Detect which cell encompasses the target text, then output its (x, y) center coordinate. 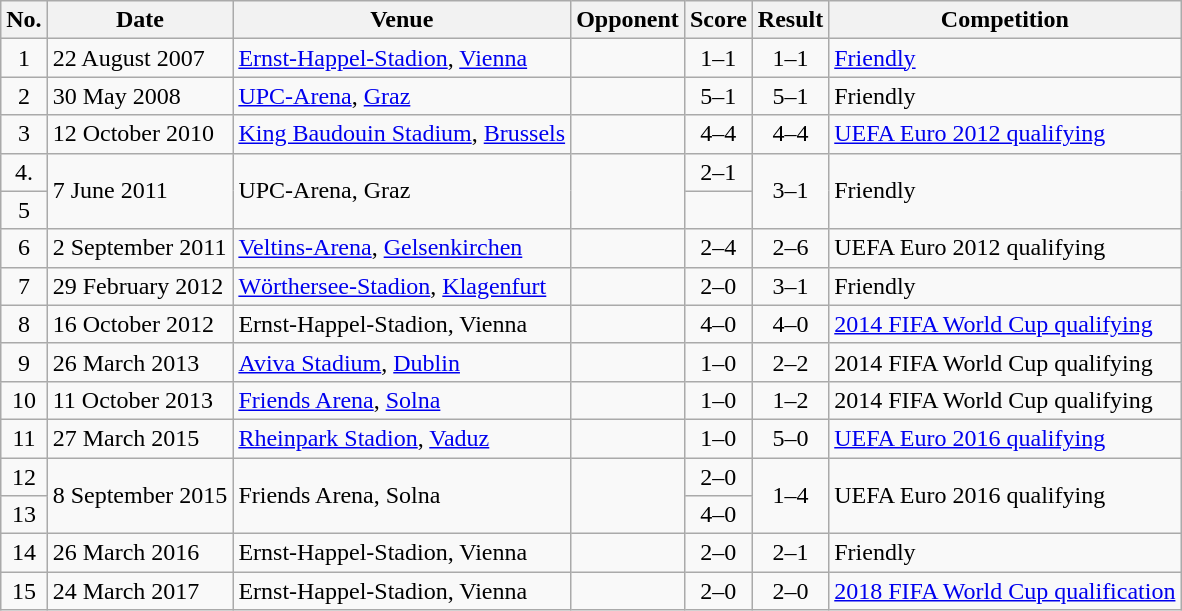
30 May 2008 (140, 96)
1–2 (790, 400)
2–4 (718, 248)
10 (24, 400)
27 March 2015 (140, 438)
Date (140, 20)
26 March 2016 (140, 553)
22 August 2007 (140, 58)
7 (24, 286)
2–2 (790, 362)
16 October 2012 (140, 324)
Wörthersee-Stadion, Klagenfurt (402, 286)
2018 FIFA World Cup qualification (1005, 591)
24 March 2017 (140, 591)
8 (24, 324)
2 (24, 96)
Score (718, 20)
11 October 2013 (140, 400)
No. (24, 20)
13 (24, 515)
7 June 2011 (140, 191)
14 (24, 553)
8 September 2015 (140, 496)
29 February 2012 (140, 286)
1 (24, 58)
Venue (402, 20)
26 March 2013 (140, 362)
11 (24, 438)
12 October 2010 (140, 134)
12 (24, 477)
5–0 (790, 438)
Result (790, 20)
3 (24, 134)
5 (24, 210)
1–4 (790, 496)
15 (24, 591)
2 September 2011 (140, 248)
Opponent (628, 20)
2–6 (790, 248)
9 (24, 362)
4. (24, 172)
King Baudouin Stadium, Brussels (402, 134)
6 (24, 248)
Competition (1005, 20)
Rheinpark Stadion, Vaduz (402, 438)
Veltins-Arena, Gelsenkirchen (402, 248)
Aviva Stadium, Dublin (402, 362)
